Determine the [X, Y] coordinate at the center of the cell enclosing the given text.  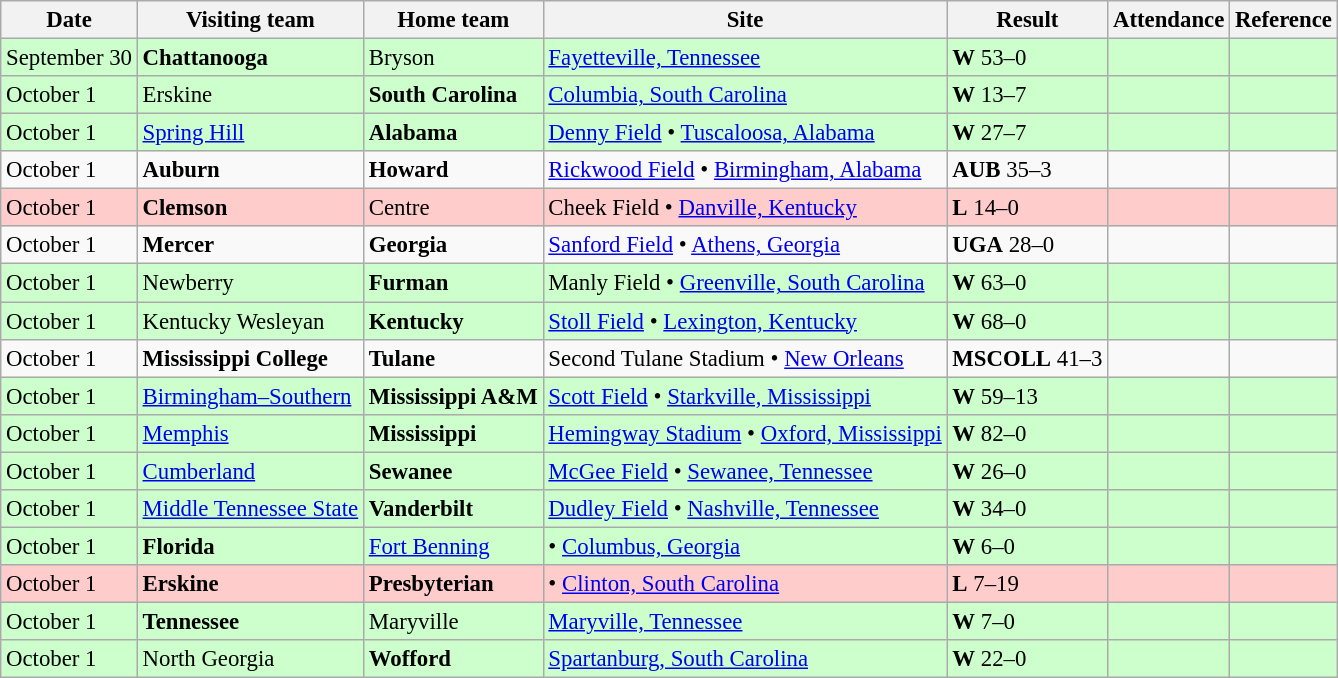
UGA 28–0 [1028, 245]
Chattanooga [250, 58]
Newberry [250, 283]
Date [69, 20]
W 27–7 [1028, 133]
Result [1028, 20]
Mississippi College [250, 358]
Centre [453, 208]
Sewanee [453, 471]
Vanderbilt [453, 509]
McGee Field • Sewanee, Tennessee [745, 471]
Auburn [250, 170]
W 53–0 [1028, 58]
Georgia [453, 245]
W 13–7 [1028, 95]
W 68–0 [1028, 321]
AUB 35–3 [1028, 170]
Spartanburg, South Carolina [745, 659]
South Carolina [453, 95]
Birmingham–Southern [250, 396]
Scott Field • Starkville, Mississippi [745, 396]
Second Tulane Stadium • New Orleans [745, 358]
Spring Hill [250, 133]
• Columbus, Georgia [745, 546]
L 7–19 [1028, 584]
Clemson [250, 208]
W 26–0 [1028, 471]
L 14–0 [1028, 208]
• Clinton, South Carolina [745, 584]
Kentucky [453, 321]
Mercer [250, 245]
W 6–0 [1028, 546]
North Georgia [250, 659]
Reference [1284, 20]
Kentucky Wesleyan [250, 321]
Mississippi A&M [453, 396]
Furman [453, 283]
Manly Field • Greenville, South Carolina [745, 283]
W 59–13 [1028, 396]
Bryson [453, 58]
Sanford Field • Athens, Georgia [745, 245]
Rickwood Field • Birmingham, Alabama [745, 170]
Wofford [453, 659]
Florida [250, 546]
Cumberland [250, 471]
Attendance [1169, 20]
W 7–0 [1028, 621]
Visiting team [250, 20]
Cheek Field • Danville, Kentucky [745, 208]
Stoll Field • Lexington, Kentucky [745, 321]
Fayetteville, Tennessee [745, 58]
Tulane [453, 358]
Fort Benning [453, 546]
Memphis [250, 433]
Home team [453, 20]
MSCOLL 41–3 [1028, 358]
Maryville [453, 621]
W 82–0 [1028, 433]
W 22–0 [1028, 659]
Middle Tennessee State [250, 509]
Tennessee [250, 621]
Denny Field • Tuscaloosa, Alabama [745, 133]
Columbia, South Carolina [745, 95]
September 30 [69, 58]
W 63–0 [1028, 283]
Maryville, Tennessee [745, 621]
Presbyterian [453, 584]
Howard [453, 170]
Hemingway Stadium • Oxford, Mississippi [745, 433]
Site [745, 20]
Mississippi [453, 433]
Alabama [453, 133]
Dudley Field • Nashville, Tennessee [745, 509]
W 34–0 [1028, 509]
